Extract the (x, y) coordinate from the center of the cell holding the provided text.  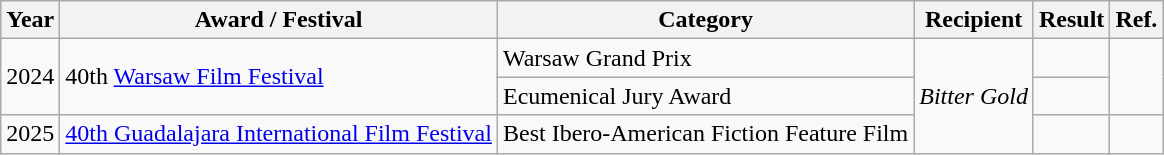
2025 (30, 134)
Recipient (974, 20)
Category (705, 20)
Year (30, 20)
40th Guadalajara International Film Festival (279, 134)
Bitter Gold (974, 96)
40th Warsaw Film Festival (279, 77)
Warsaw Grand Prix (705, 58)
Ref. (1136, 20)
2024 (30, 77)
Ecumenical Jury Award (705, 96)
Award / Festival (279, 20)
Best Ibero-American Fiction Feature Film (705, 134)
Result (1071, 20)
